Provide the (x, y) coordinate of the cell's center where the given text is located.  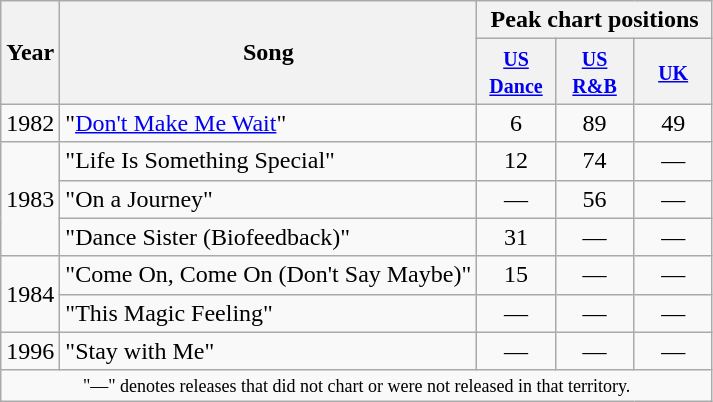
"—" denotes releases that did not chart or were not released in that territory. (357, 386)
"Dance Sister (Biofeedback)" (268, 237)
"Come On, Come On (Don't Say Maybe)" (268, 275)
Peak chart positions (595, 20)
12 (516, 161)
"This Magic Feeling" (268, 313)
1984 (30, 294)
"Life Is Something Special" (268, 161)
"Stay with Me" (268, 351)
UK (674, 72)
49 (674, 123)
US R&B (594, 72)
74 (594, 161)
1982 (30, 123)
"On a Journey" (268, 199)
US Dance (516, 72)
89 (594, 123)
31 (516, 237)
15 (516, 275)
1983 (30, 199)
Year (30, 52)
Song (268, 52)
56 (594, 199)
1996 (30, 351)
"Don't Make Me Wait" (268, 123)
6 (516, 123)
